From the cell containing the given text, extract its center point as (X, Y) coordinate. 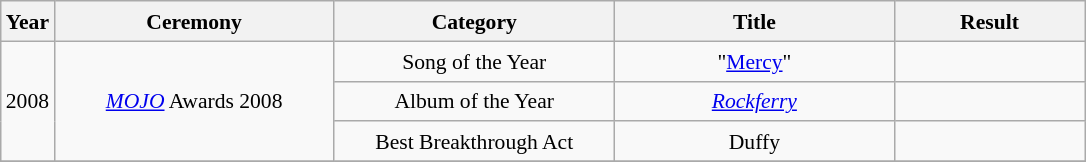
Ceremony (194, 21)
Song of the Year (474, 61)
MOJO Awards 2008 (194, 101)
Album of the Year (474, 101)
Best Breakthrough Act (474, 142)
Category (474, 21)
Rockferry (754, 101)
Result (989, 21)
Duffy (754, 142)
Year (28, 21)
Title (754, 21)
2008 (28, 101)
"Mercy" (754, 61)
